Scan for the cell matching the given text and deliver its [X, Y] coordinate at center. 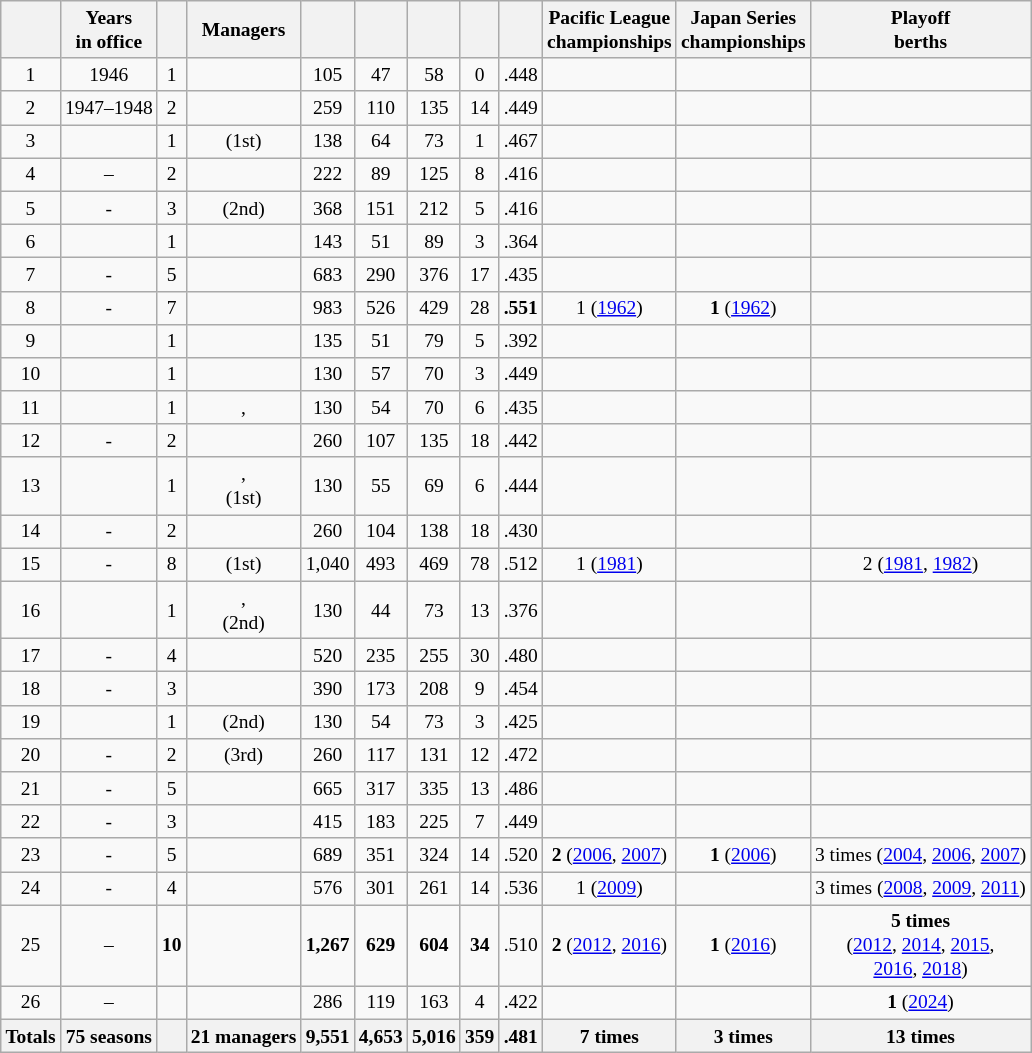
.481 [520, 1036]
(3rd) [244, 754]
151 [380, 208]
208 [434, 688]
259 [328, 108]
104 [380, 532]
526 [380, 308]
.376 [520, 610]
125 [434, 174]
.510 [520, 946]
415 [328, 822]
.480 [520, 656]
317 [380, 788]
143 [328, 240]
.444 [520, 486]
290 [380, 274]
368 [328, 208]
493 [380, 564]
983 [328, 308]
376 [434, 274]
173 [380, 688]
1 (2009) [609, 888]
55 [380, 486]
131 [434, 754]
286 [328, 1002]
.551 [520, 308]
30 [480, 656]
235 [380, 656]
24 [31, 888]
1 (2016) [743, 946]
58 [434, 74]
1947–1948 [108, 108]
21 [31, 788]
576 [328, 888]
23 [31, 854]
.364 [520, 240]
75 seasons [108, 1036]
119 [380, 1002]
.536 [520, 888]
13 times [920, 1036]
34 [480, 946]
.486 [520, 788]
69 [434, 486]
0 [480, 74]
520 [328, 656]
261 [434, 888]
.448 [520, 74]
16 [31, 610]
665 [328, 788]
1,267 [328, 946]
683 [328, 274]
47 [380, 74]
3 times [743, 1036]
, (1st) [244, 486]
225 [434, 822]
335 [434, 788]
105 [328, 74]
.454 [520, 688]
15 [31, 564]
689 [328, 854]
20 [31, 754]
1 (2024) [920, 1002]
Pacific Leaguechampionships [609, 30]
1,040 [328, 564]
110 [380, 108]
390 [328, 688]
1 (2006) [743, 854]
, [244, 408]
7 times [609, 1036]
, (2nd) [244, 610]
163 [434, 1002]
183 [380, 822]
2 (2006, 2007) [609, 854]
469 [434, 564]
26 [31, 1002]
44 [380, 610]
3 times (2008, 2009, 2011) [920, 888]
2 (1981, 1982) [920, 564]
.442 [520, 440]
79 [434, 340]
301 [380, 888]
.392 [520, 340]
5,016 [434, 1036]
9,551 [328, 1036]
28 [480, 308]
21 managers [244, 1036]
255 [434, 656]
1946 [108, 74]
222 [328, 174]
3 times (2004, 2006, 2007) [920, 854]
25 [31, 946]
359 [480, 1036]
212 [434, 208]
117 [380, 754]
629 [380, 946]
.512 [520, 564]
5 times(2012, 2014, 2015,2016, 2018) [920, 946]
.467 [520, 142]
.472 [520, 754]
78 [480, 564]
19 [31, 722]
Managers [244, 30]
351 [380, 854]
.422 [520, 1002]
Japan Serieschampionships [743, 30]
64 [380, 142]
Playoffberths [920, 30]
2 (2012, 2016) [609, 946]
22 [31, 822]
604 [434, 946]
1 (1981) [609, 564]
.520 [520, 854]
429 [434, 308]
11 [31, 408]
.425 [520, 722]
.430 [520, 532]
324 [434, 854]
107 [380, 440]
Totals [31, 1036]
Yearsin office [108, 30]
4,653 [380, 1036]
57 [380, 374]
